Return [x, y] of the center of cell containing provided text 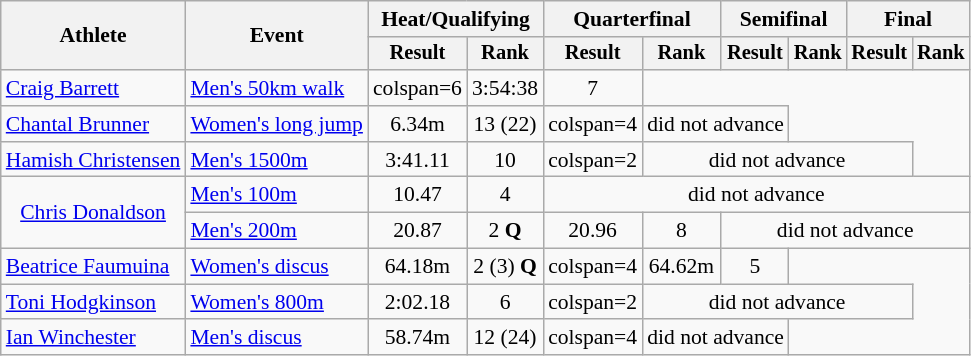
Women's discus [276, 267]
5 [755, 267]
20.87 [418, 231]
Men's 1500m [276, 160]
Final [908, 19]
Men's 100m [276, 195]
Toni Hodgkinson [94, 302]
Chris Donaldson [94, 212]
Women's 800m [276, 302]
Heat/Qualifying [456, 19]
13 (22) [505, 124]
7 [592, 88]
2 (3) Q [505, 267]
Semifinal [784, 19]
Beatrice Faumuina [94, 267]
6 [505, 302]
64.62m [682, 267]
2 Q [505, 231]
Craig Barrett [94, 88]
Men's 200m [276, 231]
Men's discus [276, 338]
20.96 [592, 231]
Hamish Christensen [94, 160]
12 (24) [505, 338]
64.18m [418, 267]
3:41.11 [418, 160]
10 [505, 160]
10.47 [418, 195]
58.74m [418, 338]
6.34m [418, 124]
colspan=6 [418, 88]
Athlete [94, 36]
Chantal Brunner [94, 124]
Ian Winchester [94, 338]
Event [276, 36]
Quarterfinal [632, 19]
Women's long jump [276, 124]
2:02.18 [418, 302]
4 [505, 195]
3:54:38 [505, 88]
Men's 50km walk [276, 88]
8 [682, 231]
